Pinpoint the cell where the given text exists, returning its (X, Y) midpoint coordinate. 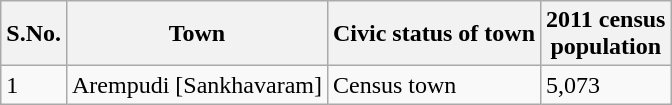
5,073 (606, 85)
1 (34, 85)
Census town (434, 85)
Civic status of town (434, 34)
2011 censuspopulation (606, 34)
Town (196, 34)
S.No. (34, 34)
Arempudi [Sankhavaram] (196, 85)
